Locate the cell with the specified text and output its [X, Y] center coordinate. 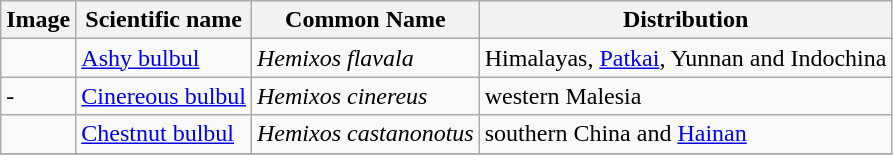
Hemixos cinereus [366, 96]
Common Name [366, 20]
southern China and Hainan [686, 134]
Image [38, 20]
Cinereous bulbul [164, 96]
Distribution [686, 20]
Hemixos flavala [366, 58]
Himalayas, Patkai, Yunnan and Indochina [686, 58]
western Malesia [686, 96]
- [38, 96]
Hemixos castanonotus [366, 134]
Ashy bulbul [164, 58]
Chestnut bulbul [164, 134]
Scientific name [164, 20]
